For the text-containing cell, return its midpoint in [x, y] coordinate format. 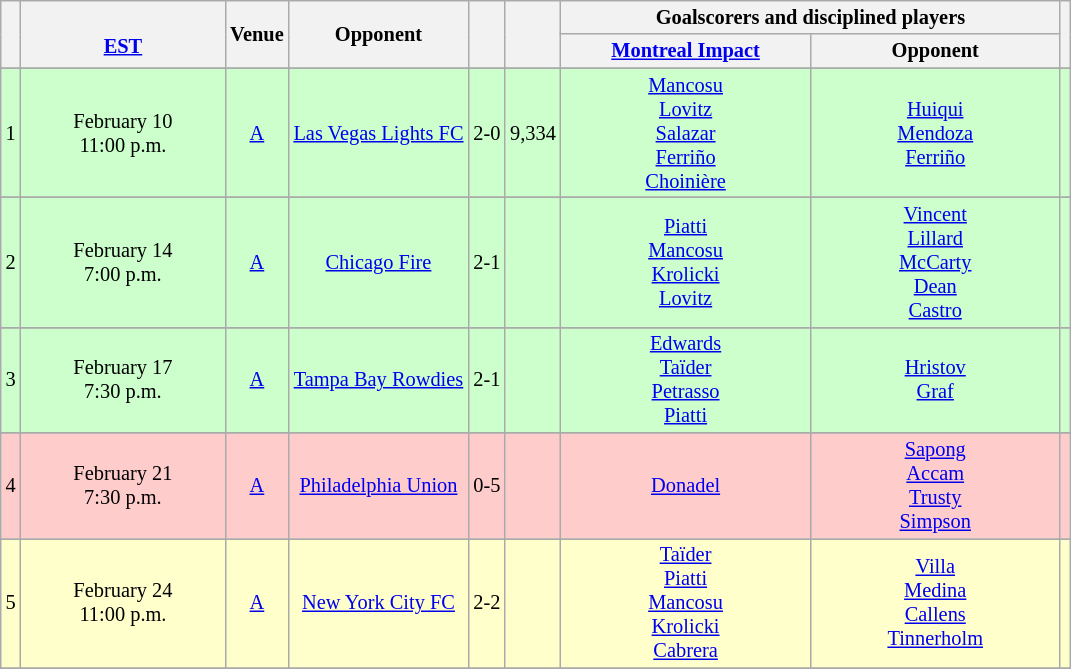
Tampa Bay Rowdies [379, 380]
Philadelphia Union [379, 486]
2-2 [486, 603]
EST [124, 34]
Sapong Accam Trusty Simpson [935, 486]
Venue [256, 34]
New York City FC [379, 603]
Piatti Mancosu Krolicki Lovitz [686, 262]
Taïder Piatti Mancosu Krolicki Cabrera [686, 603]
Edwards Taïder Petrasso Piatti [686, 380]
Montreal Impact [686, 51]
February 1011:00 p.m. [124, 133]
3 [11, 380]
0-5 [486, 486]
2-0 [486, 133]
Mancosu Lovitz Salazar Ferriño Choinière [686, 133]
5 [11, 603]
Vincent Lillard McCarty Dean Castro [935, 262]
4 [11, 486]
Huiqui Mendoza Ferriño [935, 133]
February 217:30 p.m. [124, 486]
1 [11, 133]
February 2411:00 p.m. [124, 603]
Goalscorers and disciplined players [810, 17]
9,334 [533, 133]
Hristov Graf [935, 380]
Chicago Fire [379, 262]
February 147:00 p.m. [124, 262]
Villa Medina Callens Tinnerholm [935, 603]
Donadel [686, 486]
February 177:30 p.m. [124, 380]
Las Vegas Lights FC [379, 133]
2 [11, 262]
